Find where the given text appears and provide that cell's center as [X, Y] coordinate. 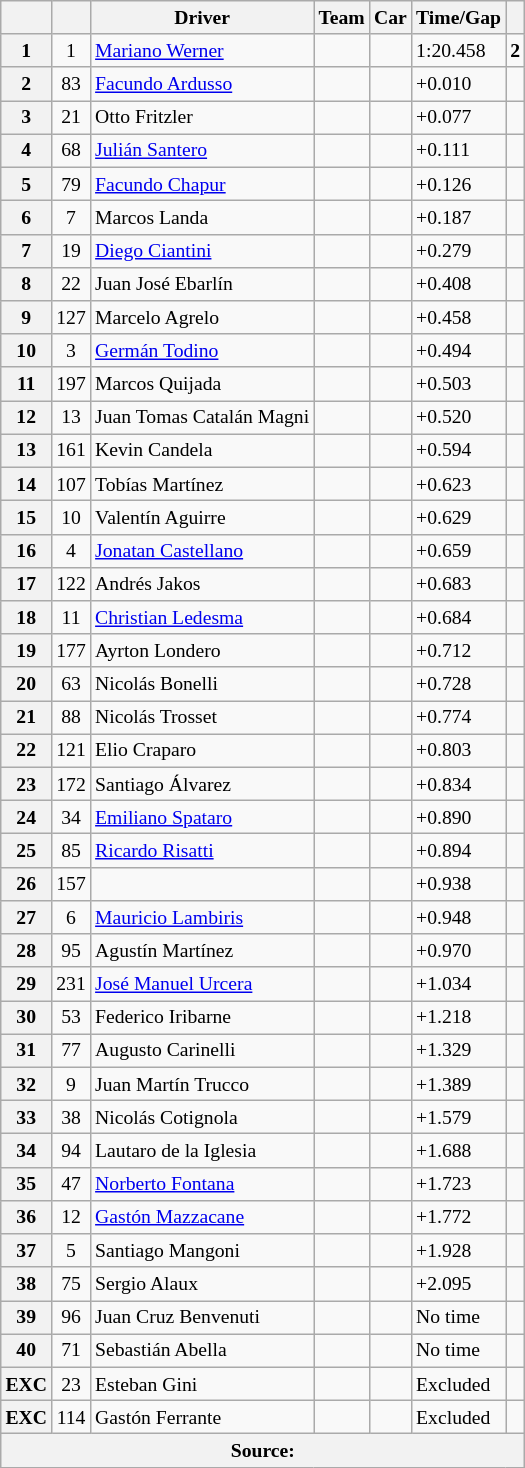
35 [26, 1184]
Otto Fritzler [202, 118]
+1.688 [458, 1150]
40 [26, 1350]
Juan Tomas Catalán Magni [202, 418]
Santiago Mangoni [202, 1250]
157 [72, 884]
114 [72, 1418]
+2.095 [458, 1284]
Mauricio Lambiris [202, 918]
Esteban Gini [202, 1384]
20 [26, 684]
+0.938 [458, 884]
Nicolás Trosset [202, 718]
47 [72, 1184]
Christian Ledesma [202, 618]
Norberto Fontana [202, 1184]
36 [26, 1218]
+1.034 [458, 984]
31 [26, 1050]
1:20.458 [458, 50]
Marcos Landa [202, 218]
+0.803 [458, 750]
Andrés Jakos [202, 584]
63 [72, 684]
Facundo Chapur [202, 184]
16 [26, 550]
53 [72, 1018]
71 [72, 1350]
+0.494 [458, 350]
Jonatan Castellano [202, 550]
Mariano Werner [202, 50]
231 [72, 984]
24 [26, 818]
+0.126 [458, 184]
18 [26, 618]
Juan Martín Trucco [202, 1084]
26 [26, 884]
107 [72, 484]
25 [26, 850]
+0.948 [458, 918]
+0.712 [458, 650]
75 [72, 1284]
Ricardo Risatti [202, 850]
+0.683 [458, 584]
122 [72, 584]
Gastón Ferrante [202, 1418]
15 [26, 518]
+0.728 [458, 684]
+1.579 [458, 1118]
+0.890 [458, 818]
Santiago Álvarez [202, 784]
+0.623 [458, 484]
177 [72, 650]
Car [390, 18]
+0.594 [458, 450]
+0.077 [458, 118]
96 [72, 1318]
+0.187 [458, 218]
+0.894 [458, 850]
33 [26, 1118]
14 [26, 484]
79 [72, 184]
Team [342, 18]
Diego Ciantini [202, 250]
83 [72, 84]
29 [26, 984]
Juan José Ebarlín [202, 284]
85 [72, 850]
Juan Cruz Benvenuti [202, 1318]
77 [72, 1050]
+0.010 [458, 84]
Nicolás Cotignola [202, 1118]
Germán Todino [202, 350]
32 [26, 1084]
+1.723 [458, 1184]
37 [26, 1250]
Sebastián Abella [202, 1350]
Facundo Ardusso [202, 84]
Lautaro de la Iglesia [202, 1150]
+1.772 [458, 1218]
Augusto Carinelli [202, 1050]
Tobías Martínez [202, 484]
30 [26, 1018]
27 [26, 918]
Agustín Martínez [202, 950]
121 [72, 750]
Marcos Quijada [202, 384]
+0.834 [458, 784]
José Manuel Urcera [202, 984]
197 [72, 384]
+0.111 [458, 150]
+0.279 [458, 250]
Sergio Alaux [202, 1284]
Kevin Candela [202, 450]
39 [26, 1318]
+0.458 [458, 318]
+0.520 [458, 418]
+1.218 [458, 1018]
Time/Gap [458, 18]
161 [72, 450]
Marcelo Agrelo [202, 318]
17 [26, 584]
Driver [202, 18]
+0.629 [458, 518]
Julián Santero [202, 150]
+0.408 [458, 284]
+0.659 [458, 550]
Ayrton Londero [202, 650]
+0.684 [458, 618]
+1.389 [458, 1084]
Elio Craparo [202, 750]
+0.503 [458, 384]
88 [72, 718]
127 [72, 318]
Valentín Aguirre [202, 518]
68 [72, 150]
28 [26, 950]
Source: [263, 1450]
8 [26, 284]
+1.928 [458, 1250]
Gastón Mazzacane [202, 1218]
Federico Iribarne [202, 1018]
172 [72, 784]
+0.774 [458, 718]
95 [72, 950]
+1.329 [458, 1050]
Nicolás Bonelli [202, 684]
+0.970 [458, 950]
94 [72, 1150]
Emiliano Spataro [202, 818]
